Determine the [X, Y] coordinate at the center of the cell enclosing the given text.  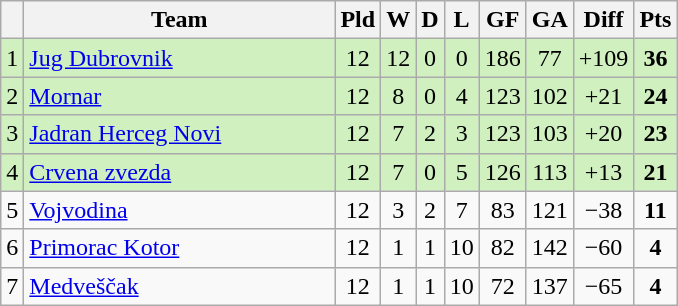
GF [502, 20]
8 [398, 96]
Pld [358, 20]
Primorac Kotor [180, 248]
Mornar [180, 96]
11 [656, 210]
+13 [604, 172]
137 [550, 286]
103 [550, 134]
82 [502, 248]
+20 [604, 134]
Team [180, 20]
Jug Dubrovnik [180, 58]
Vojvodina [180, 210]
6 [12, 248]
142 [550, 248]
72 [502, 286]
77 [550, 58]
102 [550, 96]
+109 [604, 58]
−60 [604, 248]
W [398, 20]
126 [502, 172]
21 [656, 172]
Crvena zvezda [180, 172]
Diff [604, 20]
Jadran Herceg Novi [180, 134]
36 [656, 58]
23 [656, 134]
113 [550, 172]
GA [550, 20]
D [430, 20]
−65 [604, 286]
186 [502, 58]
+21 [604, 96]
Pts [656, 20]
−38 [604, 210]
121 [550, 210]
24 [656, 96]
L [462, 20]
Medveščak [180, 286]
83 [502, 210]
